Detect which cell encompasses the target text, then output its [X, Y] center coordinate. 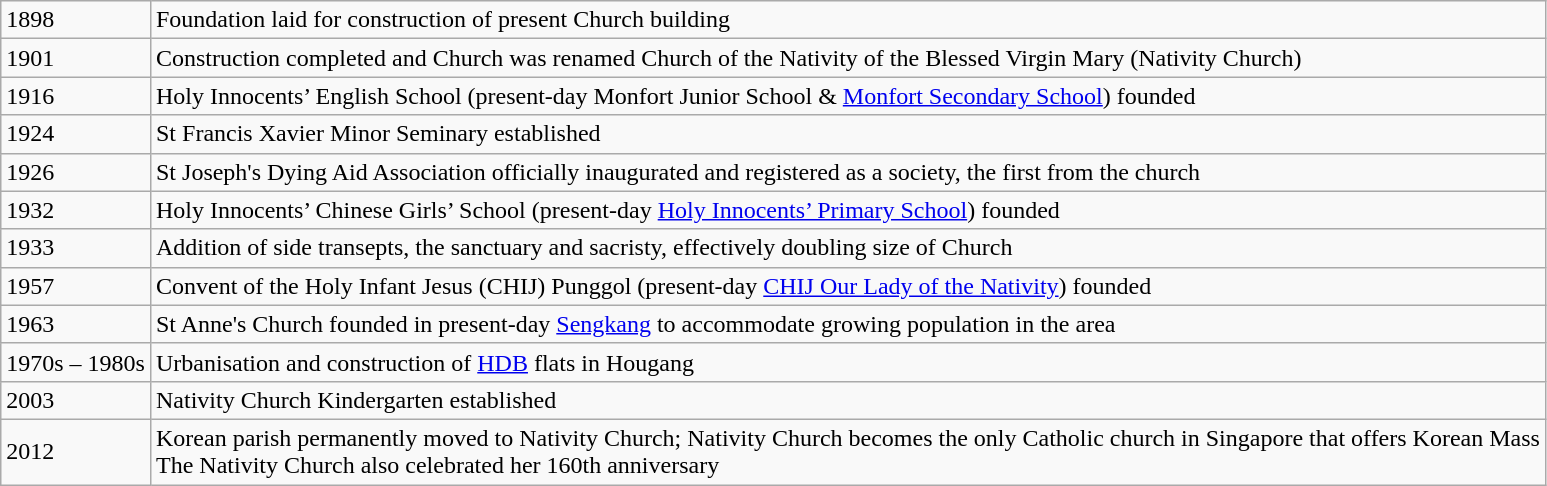
St Anne's Church founded in present-day Sengkang to accommodate growing population in the area [848, 324]
1963 [76, 324]
St Francis Xavier Minor Seminary established [848, 134]
2003 [76, 400]
Holy Innocents’ English School (present-day Monfort Junior School & Monfort Secondary School) founded [848, 96]
Holy Innocents’ Chinese Girls’ School (present-day Holy Innocents’ Primary School) founded [848, 210]
St Joseph's Dying Aid Association officially inaugurated and registered as a society, the first from the church [848, 172]
Nativity Church Kindergarten established [848, 400]
1933 [76, 248]
Convent of the Holy Infant Jesus (CHIJ) Punggol (present-day CHIJ Our Lady of the Nativity) founded [848, 286]
1957 [76, 286]
Foundation laid for construction of present Church building [848, 20]
1924 [76, 134]
1916 [76, 96]
1932 [76, 210]
1898 [76, 20]
1901 [76, 58]
2012 [76, 452]
Urbanisation and construction of HDB flats in Hougang [848, 362]
Construction completed and Church was renamed Church of the Nativity of the Blessed Virgin Mary (Nativity Church) [848, 58]
1926 [76, 172]
Addition of side transepts, the sanctuary and sacristy, effectively doubling size of Church [848, 248]
1970s – 1980s [76, 362]
